Locate the cell with the specified text and output its [X, Y] center coordinate. 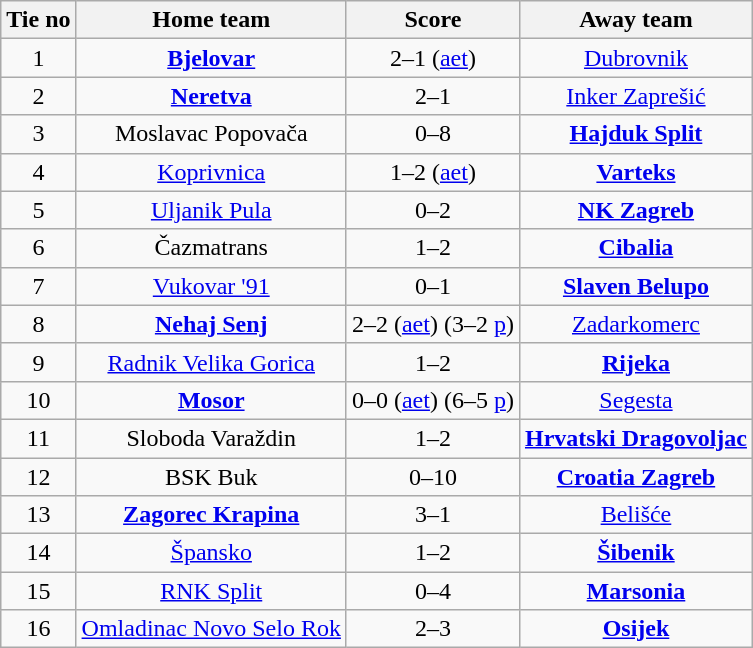
Nehaj Senj [211, 324]
Croatia Zagreb [636, 477]
Zagorec Krapina [211, 515]
Home team [211, 20]
2–3 [432, 629]
7 [38, 286]
RNK Split [211, 591]
2–2 (aet) (3–2 p) [432, 324]
Koprivnica [211, 172]
Čazmatrans [211, 248]
Neretva [211, 96]
0–1 [432, 286]
1 [38, 58]
Dubrovnik [636, 58]
9 [38, 362]
0–10 [432, 477]
NK Zagreb [636, 210]
Mosor [211, 400]
Hrvatski Dragovoljac [636, 438]
3–1 [432, 515]
4 [38, 172]
Marsonia [636, 591]
Tie no [38, 20]
Inker Zaprešić [636, 96]
Cibalia [636, 248]
0–0 (aet) (6–5 p) [432, 400]
Zadarkomerc [636, 324]
Score [432, 20]
Bjelovar [211, 58]
Uljanik Pula [211, 210]
0–4 [432, 591]
2–1 (aet) [432, 58]
14 [38, 553]
Vukovar '91 [211, 286]
Sloboda Varaždin [211, 438]
BSK Buk [211, 477]
5 [38, 210]
Osijek [636, 629]
6 [38, 248]
Segesta [636, 400]
0–2 [432, 210]
11 [38, 438]
Špansko [211, 553]
12 [38, 477]
16 [38, 629]
Hajduk Split [636, 134]
0–8 [432, 134]
10 [38, 400]
Varteks [636, 172]
Belišće [636, 515]
Rijeka [636, 362]
3 [38, 134]
Radnik Velika Gorica [211, 362]
2 [38, 96]
Away team [636, 20]
2–1 [432, 96]
Omladinac Novo Selo Rok [211, 629]
1–2 (aet) [432, 172]
13 [38, 515]
Moslavac Popovača [211, 134]
Šibenik [636, 553]
8 [38, 324]
15 [38, 591]
Slaven Belupo [636, 286]
